Detect which cell encompasses the target text, then output its (x, y) center coordinate. 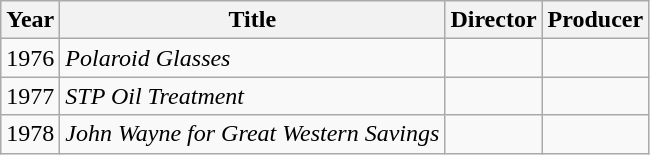
Director (494, 20)
1977 (30, 96)
Year (30, 20)
Polaroid Glasses (252, 58)
John Wayne for Great Western Savings (252, 134)
Producer (596, 20)
1976 (30, 58)
Title (252, 20)
STP Oil Treatment (252, 96)
1978 (30, 134)
